For the text-containing cell, return its midpoint in (X, Y) coordinate format. 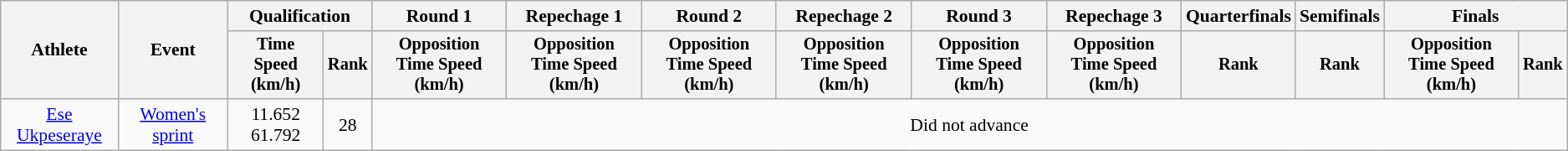
Athlete (59, 50)
Repechage 2 (844, 16)
Did not advance (970, 124)
Women's sprint (172, 124)
Round 2 (709, 16)
Round 3 (978, 16)
Event (172, 50)
Finals (1475, 16)
28 (348, 124)
Ese Ukpeseraye (59, 124)
TimeSpeed (km/h) (276, 65)
Qualification (299, 16)
11.65261.792 (276, 124)
Repechage 1 (575, 16)
Repechage 3 (1114, 16)
Semifinals (1340, 16)
Round 1 (440, 16)
Quarterfinals (1239, 16)
